From the cell containing the given text, extract its center point as (x, y) coordinate. 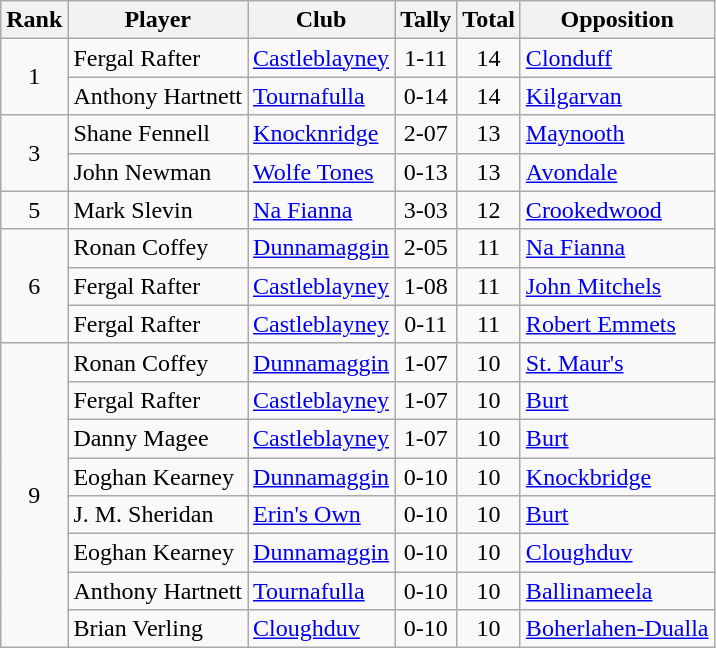
Player (158, 20)
Mark Slevin (158, 210)
2-07 (426, 134)
Total (489, 20)
Wolfe Tones (322, 172)
Club (322, 20)
Maynooth (617, 134)
0-14 (426, 96)
0-11 (426, 324)
Knockbridge (617, 477)
Shane Fennell (158, 134)
Danny Magee (158, 438)
6 (34, 286)
St. Maur's (617, 362)
1 (34, 77)
2-05 (426, 248)
Opposition (617, 20)
J. M. Sheridan (158, 515)
Erin's Own (322, 515)
Tally (426, 20)
3-03 (426, 210)
John Newman (158, 172)
Ballinameela (617, 591)
Rank (34, 20)
Boherlahen-Dualla (617, 629)
9 (34, 495)
Crookedwood (617, 210)
Brian Verling (158, 629)
1-08 (426, 286)
12 (489, 210)
0-13 (426, 172)
5 (34, 210)
1-11 (426, 58)
John Mitchels (617, 286)
3 (34, 153)
Robert Emmets (617, 324)
Knocknridge (322, 134)
Clonduff (617, 58)
Avondale (617, 172)
Kilgarvan (617, 96)
